Return the [x, y] coordinate for the center point of the cell that contains the specified text.  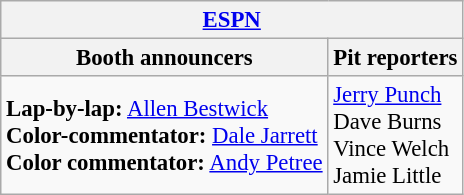
Pit reporters [396, 58]
Jerry PunchDave BurnsVince WelchJamie Little [396, 136]
Lap-by-lap: Allen BestwickColor-commentator: Dale JarrettColor commentator: Andy Petree [164, 136]
ESPN [232, 20]
Booth announcers [164, 58]
